Determine the [x, y] coordinate at the center of the cell enclosing the given text.  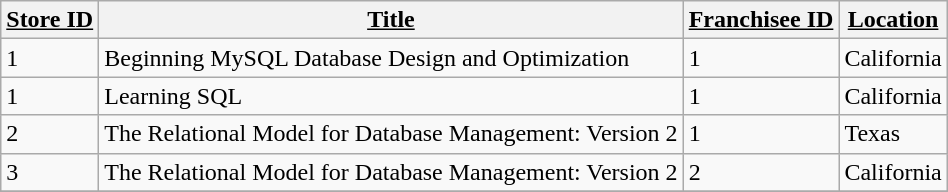
Title [391, 20]
Franchisee ID [761, 20]
3 [50, 172]
Learning SQL [391, 96]
Location [893, 20]
Texas [893, 134]
Store ID [50, 20]
Beginning MySQL Database Design and Optimization [391, 58]
